Return the (x, y) coordinate for the center point of the cell that contains the specified text.  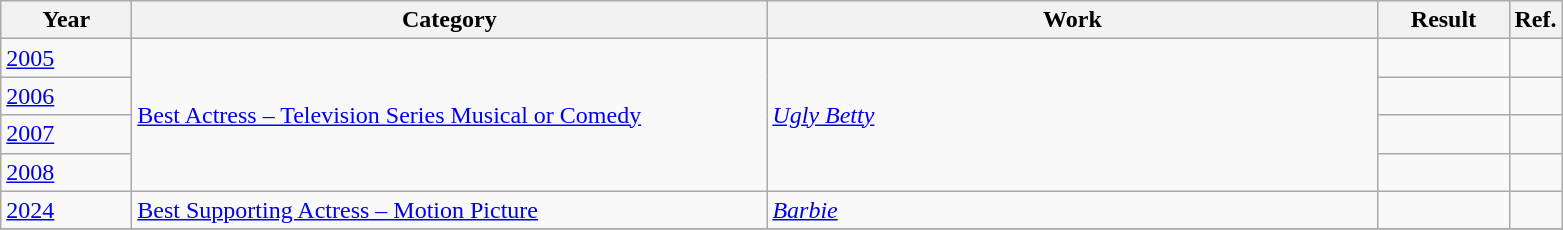
Ref. (1536, 20)
2005 (66, 58)
Category (450, 20)
Year (66, 20)
2006 (66, 96)
Ugly Betty (1072, 115)
Barbie (1072, 210)
Work (1072, 20)
2007 (66, 134)
Best Supporting Actress – Motion Picture (450, 210)
Best Actress – Television Series Musical or Comedy (450, 115)
2008 (66, 172)
2024 (66, 210)
Result (1444, 20)
